Pinpoint the cell where the given text exists, returning its [x, y] midpoint coordinate. 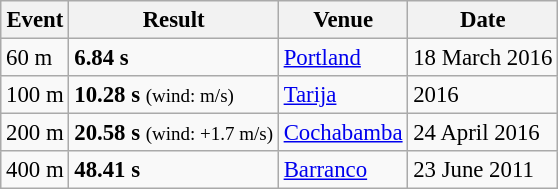
Event [35, 20]
Cochabamba [343, 133]
Portland [343, 58]
18 March 2016 [483, 58]
20.58 s (wind: +1.7 m/s) [174, 133]
Date [483, 20]
Barranco [343, 170]
Result [174, 20]
60 m [35, 58]
24 April 2016 [483, 133]
10.28 s (wind: m/s) [174, 95]
200 m [35, 133]
6.84 s [174, 58]
Venue [343, 20]
48.41 s [174, 170]
Tarija [343, 95]
100 m [35, 95]
400 m [35, 170]
23 June 2011 [483, 170]
2016 [483, 95]
